Pinpoint the cell where the given text exists, returning its [x, y] midpoint coordinate. 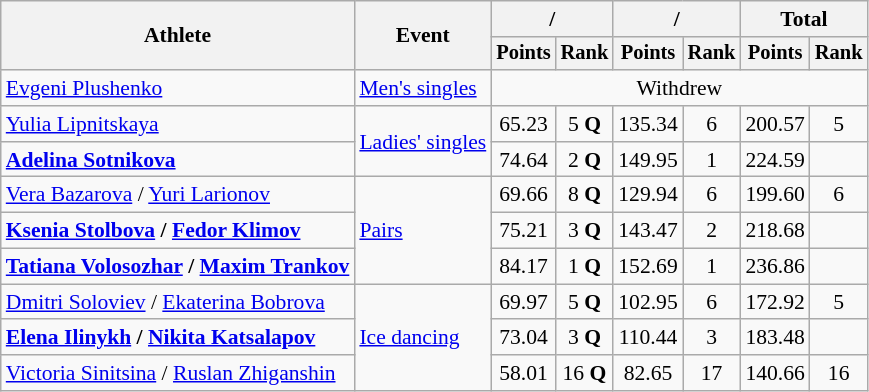
149.95 [648, 160]
65.23 [523, 124]
73.04 [523, 338]
58.01 [523, 373]
Ksenia Stolbova / Fedor Klimov [178, 231]
143.47 [648, 231]
Dmitri Soloviev / Ekaterina Bobrova [178, 302]
1 Q [585, 267]
Withdrew [679, 88]
Pairs [422, 230]
135.34 [648, 124]
Ice dancing [422, 338]
152.69 [648, 267]
74.64 [523, 160]
Adelina Sotnikova [178, 160]
199.60 [774, 195]
183.48 [774, 338]
2 Q [585, 160]
236.86 [774, 267]
Men's singles [422, 88]
Vera Bazarova / Yuri Larionov [178, 195]
17 [712, 373]
16 Q [585, 373]
200.57 [774, 124]
102.95 [648, 302]
16 [839, 373]
3 [712, 338]
84.17 [523, 267]
Ladies' singles [422, 142]
Elena Ilinykh / Nikita Katsalapov [178, 338]
Victoria Sinitsina / Ruslan Zhiganshin [178, 373]
Tatiana Volosozhar / Maxim Trankov [178, 267]
75.21 [523, 231]
2 [712, 231]
172.92 [774, 302]
69.66 [523, 195]
140.66 [774, 373]
Total [804, 19]
Athlete [178, 36]
224.59 [774, 160]
69.97 [523, 302]
Evgeni Plushenko [178, 88]
110.44 [648, 338]
82.65 [648, 373]
Yulia Lipnitskaya [178, 124]
8 Q [585, 195]
Event [422, 36]
129.94 [648, 195]
218.68 [774, 231]
